Pinpoint the cell where the given text exists, returning its [x, y] midpoint coordinate. 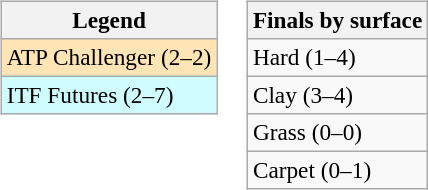
Legend [108, 20]
Carpet (0–1) [337, 171]
ATP Challenger (2–2) [108, 57]
Grass (0–0) [337, 133]
Hard (1–4) [337, 57]
Finals by surface [337, 20]
Clay (3–4) [337, 95]
ITF Futures (2–7) [108, 95]
